Search for the cell housing the specified text and yield its (x, y) center coordinate. 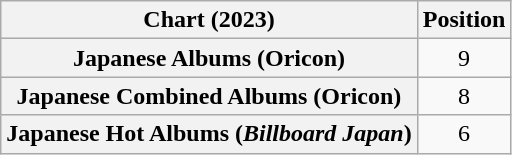
9 (464, 58)
Japanese Albums (Oricon) (209, 58)
6 (464, 134)
Chart (2023) (209, 20)
8 (464, 96)
Japanese Hot Albums (Billboard Japan) (209, 134)
Japanese Combined Albums (Oricon) (209, 96)
Position (464, 20)
